Capture the cell that displays the provided text and extract its [x, y] central coordinate. 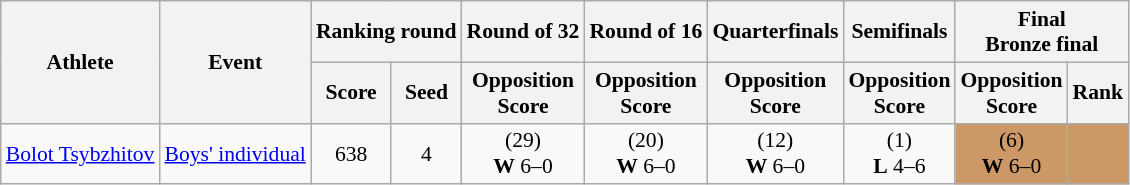
Event [234, 62]
Semifinals [899, 32]
(12) W 6–0 [775, 154]
(6) W 6–0 [1011, 154]
638 [352, 154]
(20) W 6–0 [646, 154]
Seed [426, 92]
Athlete [80, 62]
Score [352, 92]
Rank [1098, 92]
(29) W 6–0 [524, 154]
Round of 32 [524, 32]
4 [426, 154]
Quarterfinals [775, 32]
Boys' individual [234, 154]
Round of 16 [646, 32]
FinalBronze final [1042, 32]
(1) L 4–6 [899, 154]
Ranking round [386, 32]
Bolot Tsybzhitov [80, 154]
